From the cell containing the given text, extract its center point as (x, y) coordinate. 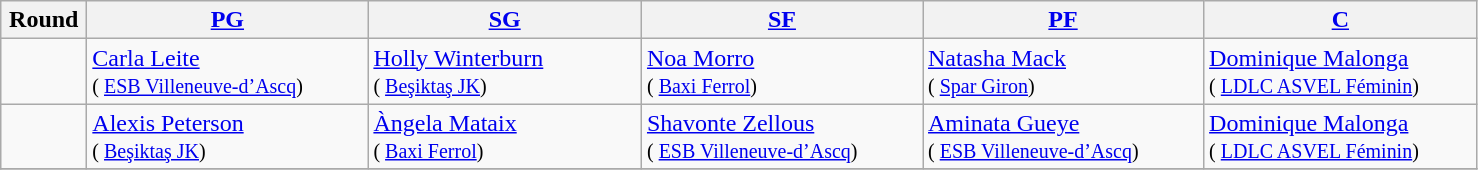
PF (1062, 20)
Àngela Mataix( Baxi Ferrol) (505, 136)
SG (505, 20)
Aminata Gueye( ESB Villeneuve-d’Ascq) (1062, 136)
Round (44, 20)
Shavonte Zellous( ESB Villeneuve-d’Ascq) (782, 136)
SF (782, 20)
PG (228, 20)
Alexis Peterson( Beşiktaş JK) (228, 136)
Natasha Mack( Spar Giron) (1062, 72)
C (1341, 20)
Holly Winterburn( Beşiktaş JK) (505, 72)
Noa Morro( Baxi Ferrol) (782, 72)
Carla Leite( ESB Villeneuve-d’Ascq) (228, 72)
